From the cell containing the given text, extract its center point as (X, Y) coordinate. 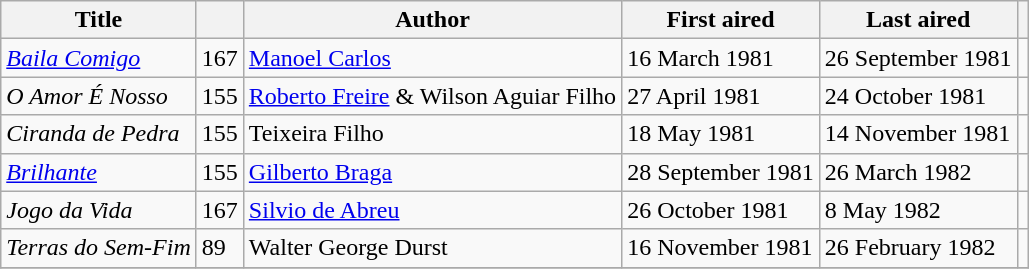
8 May 1982 (918, 210)
18 May 1981 (721, 134)
16 March 1981 (721, 58)
Roberto Freire & Wilson Aguiar Filho (432, 96)
26 February 1982 (918, 248)
Jogo da Vida (99, 210)
Terras do Sem-Fim (99, 248)
O Amor É Nosso (99, 96)
28 September 1981 (721, 172)
Brilhante (99, 172)
26 October 1981 (721, 210)
27 April 1981 (721, 96)
Manoel Carlos (432, 58)
26 March 1982 (918, 172)
14 November 1981 (918, 134)
Title (99, 20)
16 November 1981 (721, 248)
Teixeira Filho (432, 134)
26 September 1981 (918, 58)
First aired (721, 20)
Ciranda de Pedra (99, 134)
Walter George Durst (432, 248)
Baila Comigo (99, 58)
24 October 1981 (918, 96)
Silvio de Abreu (432, 210)
Author (432, 20)
Gilberto Braga (432, 172)
Last aired (918, 20)
89 (220, 248)
